Provide the [X, Y] coordinate of the cell's center where the given text is located.  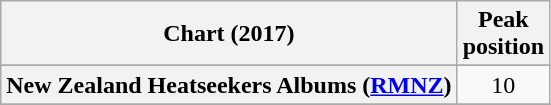
Peak position [503, 34]
Chart (2017) [229, 34]
10 [503, 85]
New Zealand Heatseekers Albums (RMNZ) [229, 85]
